Determine the (x, y) coordinate at the center of the cell enclosing the given text.  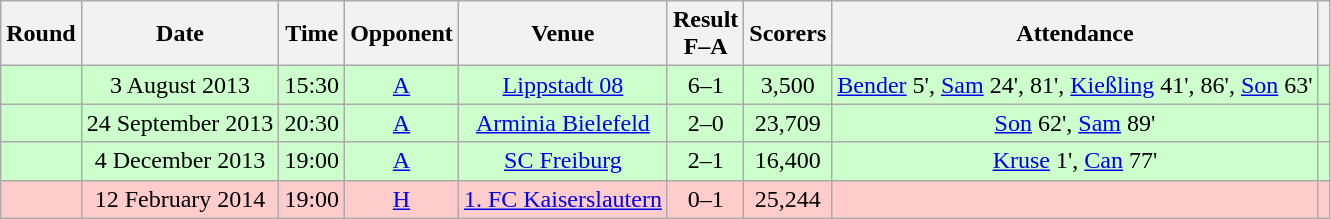
2–0 (705, 123)
Lippstadt 08 (562, 85)
20:30 (312, 123)
Date (180, 34)
0–1 (705, 199)
Bender 5', Sam 24', 81', Kießling 41', 86', Son 63' (1075, 85)
H (402, 199)
25,244 (788, 199)
SC Freiburg (562, 161)
2–1 (705, 161)
Son 62', Sam 89' (1075, 123)
Arminia Bielefeld (562, 123)
Scorers (788, 34)
Round (41, 34)
Venue (562, 34)
Opponent (402, 34)
ResultF–A (705, 34)
23,709 (788, 123)
Attendance (1075, 34)
Time (312, 34)
3 August 2013 (180, 85)
16,400 (788, 161)
Kruse 1', Can 77' (1075, 161)
1. FC Kaiserslautern (562, 199)
15:30 (312, 85)
3,500 (788, 85)
12 February 2014 (180, 199)
4 December 2013 (180, 161)
24 September 2013 (180, 123)
6–1 (705, 85)
